Pinpoint the cell where the given text exists, returning its (X, Y) midpoint coordinate. 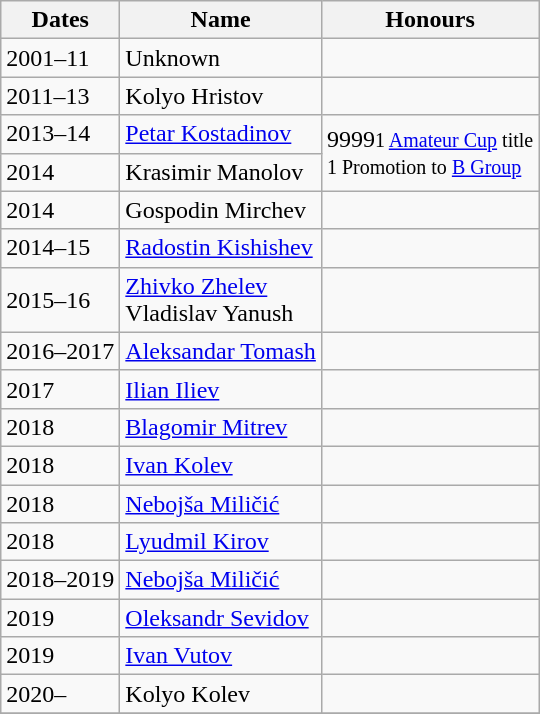
2015–16 (60, 300)
Zhivko Zhelev Vladislav Yanush (221, 300)
Krasimir Manolov (221, 172)
Oleksandr Sevidov (221, 618)
99991 Amateur Cup title1 Promotion to B Group (430, 153)
2017 (60, 389)
Blagomir Mitrev (221, 427)
Name (221, 20)
2014–15 (60, 248)
Ilian Iliev (221, 389)
2020– (60, 694)
2018–2019 (60, 580)
Gospodin Mirchev (221, 210)
Petar Kostadinov (221, 134)
Ivan Kolev (221, 465)
2013–14 (60, 134)
Kolyo Kolev (221, 694)
2001–11 (60, 58)
2016–2017 (60, 351)
Ivan Vutov (221, 656)
Aleksandar Tomash (221, 351)
Honours (430, 20)
Dates (60, 20)
Kolyo Hristov (221, 96)
Radostin Kishishev (221, 248)
2011–13 (60, 96)
Lyudmil Kirov (221, 542)
Unknown (221, 58)
